From the cell containing the given text, extract its center point as (x, y) coordinate. 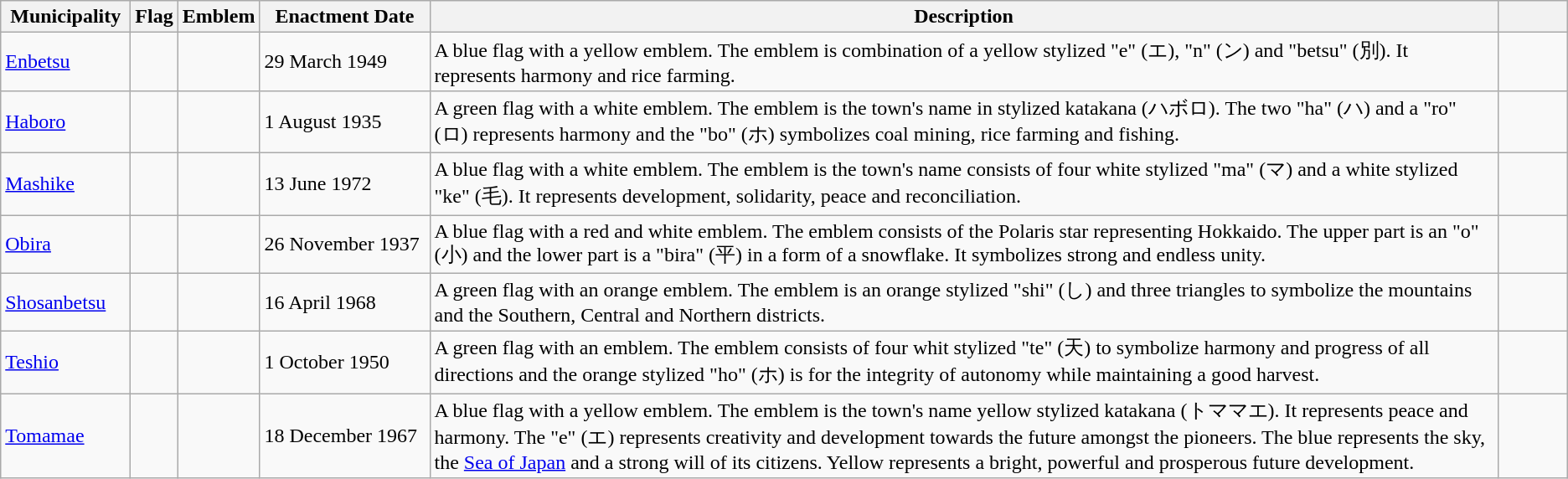
Haboro (65, 121)
Teshio (65, 363)
Municipality (65, 17)
Emblem (219, 17)
Description (963, 17)
18 December 1967 (345, 435)
16 April 1968 (345, 302)
Enbetsu (65, 62)
Mashike (65, 183)
Flag (154, 17)
26 November 1937 (345, 244)
1 October 1950 (345, 363)
Obira (65, 244)
1 August 1935 (345, 121)
Enactment Date (345, 17)
13 June 1972 (345, 183)
Shosanbetsu (65, 302)
Tomamae (65, 435)
29 March 1949 (345, 62)
